For the text-containing cell, return its midpoint in [x, y] coordinate format. 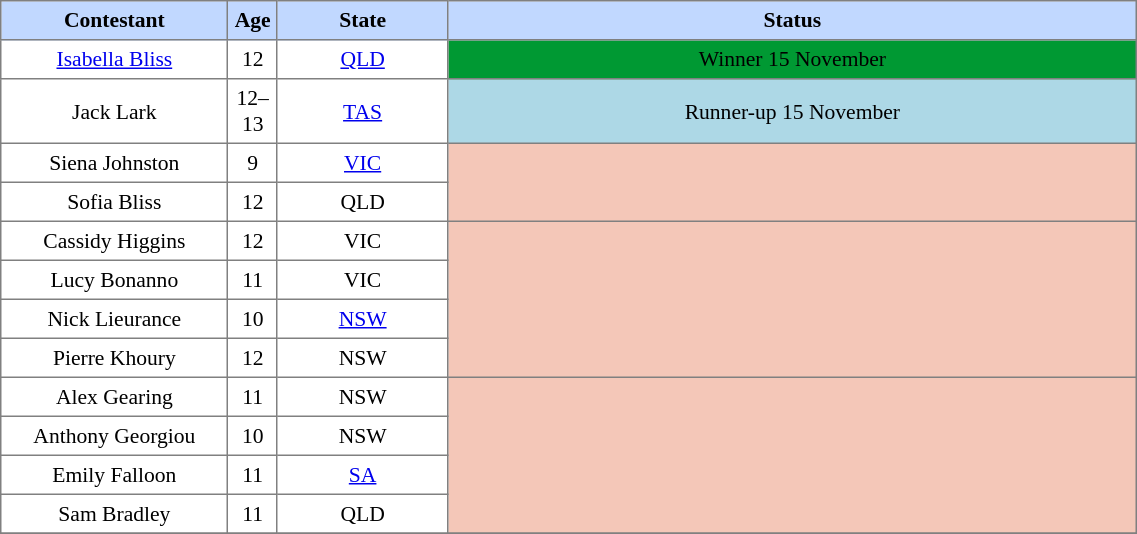
SA [362, 474]
Jack Lark [114, 111]
Anthony Georgiou [114, 436]
State [362, 20]
Isabella Bliss [114, 60]
TAS [362, 111]
Emily Falloon [114, 474]
Sam Bradley [114, 514]
Winner 15 November [792, 60]
9 [252, 162]
Alex Gearing [114, 396]
Sofia Bliss [114, 202]
Cassidy Higgins [114, 240]
Contestant [114, 20]
Pierre Khoury [114, 358]
Siena Johnston [114, 162]
Age [252, 20]
12–13 [252, 111]
Runner-up 15 November [792, 111]
Lucy Bonanno [114, 280]
Nick Lieurance [114, 318]
Status [792, 20]
